From the cell containing the given text, extract its center point as [X, Y] coordinate. 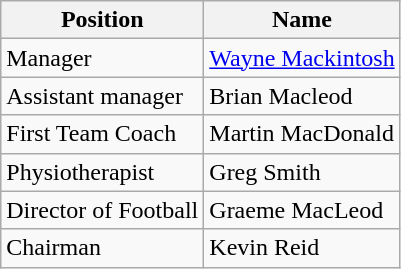
Brian Macleod [302, 96]
Position [102, 20]
Chairman [102, 248]
Name [302, 20]
Assistant manager [102, 96]
First Team Coach [102, 134]
Physiotherapist [102, 172]
Martin MacDonald [302, 134]
Manager [102, 58]
Greg Smith [302, 172]
Director of Football [102, 210]
Kevin Reid [302, 248]
Wayne Mackintosh [302, 58]
Graeme MacLeod [302, 210]
